Identify which cell holds the provided text, then report its (x, y) central coordinate. 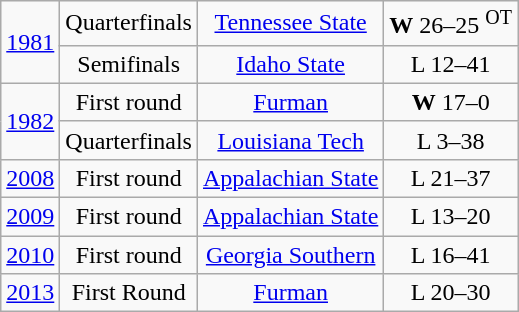
W 17–0 (451, 102)
L 3–38 (451, 140)
2008 (30, 178)
L 12–41 (451, 64)
2010 (30, 255)
Louisiana Tech (290, 140)
Semifinals (129, 64)
2013 (30, 293)
W 26–25 OT (451, 24)
L 20–30 (451, 293)
Idaho State (290, 64)
L 21–37 (451, 178)
L 16–41 (451, 255)
First Round (129, 293)
Georgia Southern (290, 255)
1982 (30, 121)
L 13–20 (451, 217)
Tennessee State (290, 24)
1981 (30, 42)
2009 (30, 217)
